Return the [x, y] coordinate for the center point of the cell that contains the specified text.  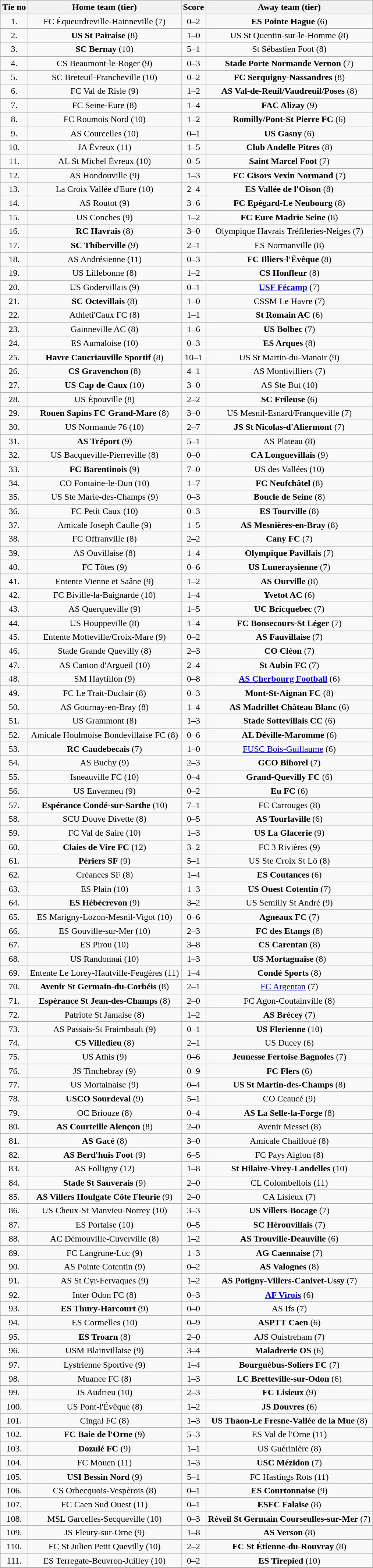
26. [14, 371]
Amicale Chailloué (8) [289, 1141]
US Pont-l'Évêque (8) [104, 1407]
98. [14, 1379]
86. [14, 1211]
FC Carrouges (8) [289, 805]
CO Fontaine-le-Dun (10) [104, 483]
St Romain AC (6) [289, 315]
AS Valognes (8) [289, 1267]
US Normande 76 (10) [104, 427]
St Aubin FC (7) [289, 665]
St Hilaire-Virey-Landelles (10) [289, 1169]
Score [193, 7]
AS Val-de-Reuil/Vaudreuil/Poses (8) [289, 91]
Gainneville AC (8) [104, 329]
49. [14, 693]
Espérance Condé-sur-Sarthe (10) [104, 805]
CS Beaumont-le-Roger (9) [104, 63]
4. [14, 63]
AS Cherbourg Football (6) [289, 679]
ES Aumaloise (10) [104, 343]
MSL Garcelles-Secqueville (10) [104, 1519]
7. [14, 105]
AS Potigny-Villers-Canivet-Ussy (7) [289, 1281]
CA Longuevillais (9) [289, 455]
3–8 [193, 945]
Dozulé FC (9) [104, 1449]
Boucle de Seine (8) [289, 497]
17. [14, 245]
60. [14, 847]
SC Octevillais (8) [104, 301]
FAC Alizay (9) [289, 105]
US Bacqueville-Pierreville (8) [104, 455]
Entente Vienne et Saâne (9) [104, 581]
ES Vallée de l'Oison (8) [289, 189]
10–1 [193, 357]
US Ouest Cotentin (7) [289, 889]
45. [14, 637]
ASPTT Caen (6) [289, 1323]
32. [14, 455]
AS Gournay-en-Bray (8) [104, 707]
AL St Michel Évreux (10) [104, 161]
AS Berd'huis Foot (9) [104, 1155]
US Mortainaise (9) [104, 1085]
Rouen Sapins FC Grand-Mare (8) [104, 413]
6. [14, 91]
St Sébastien Foot (8) [289, 49]
USC Mézidon (7) [289, 1462]
ESFC Falaise (8) [289, 1504]
FC Argentan (7) [289, 987]
92. [14, 1294]
AS Courcelles (10) [104, 133]
1. [14, 21]
36. [14, 511]
2. [14, 35]
68. [14, 959]
FC Flers (6) [289, 1071]
JS St Nicolas-d'Aliermont (7) [289, 427]
103. [14, 1449]
FC Barentinois (9) [104, 469]
US Luneraysienne (7) [289, 567]
FC Lisieux (9) [289, 1393]
FC Hastings Rots (11) [289, 1476]
13. [14, 189]
US Villers-Bocage (7) [289, 1211]
SC Hérouvillais (7) [289, 1225]
73. [14, 1029]
102. [14, 1435]
111. [14, 1561]
US Ste Marie-des-Champs (9) [104, 497]
82. [14, 1155]
AJS Ouistreham (7) [289, 1337]
Romilly/Pont-St Pierre FC (6) [289, 119]
US Guérinière (8) [289, 1449]
48. [14, 679]
58. [14, 819]
19. [14, 273]
Isneauville FC (10) [104, 777]
FC Val de Risle (9) [104, 91]
44. [14, 623]
FC Eure Madrie Seine (8) [289, 217]
Away team (tier) [289, 7]
57. [14, 805]
Entente Motteville/Croix-Mare (9) [104, 637]
10. [14, 147]
US St Martin-du-Manoir (9) [289, 357]
110. [14, 1547]
AS Hondouville (9) [104, 175]
78. [14, 1099]
FC Illiers-l'Évêque (8) [289, 259]
Amicale Houlmoise Bondevillaise FC (8) [104, 735]
USM Blainvillaise (9) [104, 1351]
FC Epégard-Le Neubourg (8) [289, 203]
3–4 [193, 1351]
75. [14, 1057]
FC Équeurdreville-Hainneville (7) [104, 21]
Stade Grande Quevilly (8) [104, 651]
AS Ouvillaise (8) [104, 553]
Olympique Havrais Tréfileries-Neiges (7) [289, 231]
ES Tourville (8) [289, 511]
47. [14, 665]
SC Breteuil-Francheville (10) [104, 77]
63. [14, 889]
Stade Porte Normande Vernon (7) [289, 63]
FC Agon-Coutainville (8) [289, 1001]
AS Tourlaville (6) [289, 819]
12. [14, 175]
54. [14, 763]
US Godervillais (9) [104, 287]
FC St Julien Petit Quevilly (10) [104, 1547]
UC Bricquebec (7) [289, 609]
FC Roumois Nord (10) [104, 119]
FC Langrune-Luc (9) [104, 1253]
AS Fauvillaise (7) [289, 637]
107. [14, 1504]
FUSC Bois-Guillaume (6) [289, 749]
59. [14, 833]
64. [14, 903]
AS Trouville-Deauville (6) [289, 1239]
ES Thury-Harcourt (9) [104, 1309]
US des Vallées (10) [289, 469]
Yvetot AC (6) [289, 595]
AS St Cyr-Fervaques (9) [104, 1281]
FC Tôtes (9) [104, 567]
42. [14, 595]
AS Ourville (8) [289, 581]
69. [14, 973]
RC Caudebecais (7) [104, 749]
40. [14, 567]
US Conches (9) [104, 217]
99. [14, 1393]
104. [14, 1462]
76. [14, 1071]
80. [14, 1127]
Home team (tier) [104, 7]
101. [14, 1421]
FC Le Trait-Duclair (8) [104, 693]
Club Andelle Pîtres (8) [289, 147]
Inter Odon FC (8) [104, 1294]
AS Courteille Alençon (8) [104, 1127]
FC Seine-Eure (8) [104, 105]
US Ducey (6) [289, 1043]
AS Villers Houlgate Côte Fleurie (9) [104, 1197]
US Mesnil-Esnard/Franqueville (7) [289, 413]
AS Ste But (10) [289, 385]
94. [14, 1323]
FC Offranville (8) [104, 539]
SCU Douve Divette (8) [104, 819]
FC Gisors Vexin Normand (7) [289, 175]
US Bolbec (7) [289, 329]
USCO Sourdeval (9) [104, 1099]
US Randonnai (10) [104, 959]
CS Villedieu (8) [104, 1043]
14. [14, 203]
CS Carentan (8) [289, 945]
CL Colombellois (11) [289, 1183]
108. [14, 1519]
AS Verson (8) [289, 1533]
Lystrienne Sportive (9) [104, 1365]
US Cheux-St Manvieu-Norrey (10) [104, 1211]
Bourguébus-Soliers FC (7) [289, 1365]
96. [14, 1351]
Agneaux FC (7) [289, 917]
65. [14, 917]
ES Portaise (10) [104, 1225]
53. [14, 749]
AS Montivilliers (7) [289, 371]
100. [14, 1407]
1–6 [193, 329]
CS Gravenchon (8) [104, 371]
29. [14, 413]
Espérance St Jean-des-Champs (8) [104, 1001]
AS Pointe Cotentin (9) [104, 1267]
3–3 [193, 1211]
US Mortagnaise (8) [289, 959]
ES Arques (8) [289, 343]
SC Bernay (10) [104, 49]
5. [14, 77]
21. [14, 301]
JA Évreux (11) [104, 147]
ES Troarn (8) [104, 1337]
AS Routot (9) [104, 203]
LC Bretteville-sur-Odon (6) [289, 1379]
AS Buchy (9) [104, 763]
6–5 [193, 1155]
66. [14, 931]
US St Pairaise (8) [104, 35]
US Grammont (8) [104, 721]
67. [14, 945]
US Athis (9) [104, 1057]
AS Andrésienne (11) [104, 259]
AS Gacé (8) [104, 1141]
FC St Étienne-du-Rouvray (8) [289, 1547]
Patriote St Jamaise (8) [104, 1015]
52. [14, 735]
AL Déville-Maromme (6) [289, 735]
0–8 [193, 679]
SC Frileuse (6) [289, 399]
FC 3 Rivières (9) [289, 847]
AS Querqueville (9) [104, 609]
US Ste Croix St Lô (8) [289, 861]
FC Pays Aiglon (8) [289, 1155]
ES Cormelles (10) [104, 1323]
JS Tinchebray (9) [104, 1071]
Athleti'Caux FC (8) [104, 315]
FC Val de Saire (10) [104, 833]
US Envermeu (9) [104, 791]
FC Baie de l'Orne (9) [104, 1435]
AS Madrillet Château Blanc (6) [289, 707]
3. [14, 49]
8. [14, 119]
50. [14, 707]
AS Canton d'Argueil (10) [104, 665]
93. [14, 1309]
Jeunesse Fertoise Bagnoles (7) [289, 1057]
Stade Sottevillais CC (6) [289, 721]
9. [14, 133]
7–0 [193, 469]
70. [14, 987]
18. [14, 259]
16. [14, 231]
AS Ifs (7) [289, 1309]
USF Fécamp (7) [289, 287]
FC Neufchâtel (8) [289, 483]
20. [14, 287]
Entente Le Lorey-Hautville-Feugères (11) [104, 973]
FC Mouen (11) [104, 1462]
77. [14, 1085]
83. [14, 1169]
ES Gouville-sur-Mer (10) [104, 931]
41. [14, 581]
74. [14, 1043]
CO Cléon (7) [289, 651]
2–7 [193, 427]
Maladrerie OS (6) [289, 1351]
AS La Selle-la-Forge (8) [289, 1113]
CO Ceaucé (9) [289, 1099]
US Lillebonne (8) [104, 273]
88. [14, 1239]
AS Plateau (8) [289, 441]
ES Normanville (8) [289, 245]
90. [14, 1267]
US St Quentin-sur-le-Homme (8) [289, 35]
51. [14, 721]
ES Pirou (10) [104, 945]
Créances SF (8) [104, 875]
AG Caennaise (7) [289, 1253]
Muance FC (8) [104, 1379]
Réveil St Germain Courseulles-sur-Mer (7) [289, 1519]
24. [14, 343]
33. [14, 469]
81. [14, 1141]
Périers SF (9) [104, 861]
FC Bonsecours-St Léger (7) [289, 623]
72. [14, 1015]
US St Martin-des-Champs (8) [289, 1085]
56. [14, 791]
30. [14, 427]
25. [14, 357]
AC Démouville-Cuverville (8) [104, 1239]
46. [14, 651]
37. [14, 525]
62. [14, 875]
ES Marigny-Lozon-Mesnil-Vigot (10) [104, 917]
91. [14, 1281]
11. [14, 161]
ES Hébécrevon (9) [104, 903]
Amicale Joseph Caulle (9) [104, 525]
CS Honfleur (8) [289, 273]
JS Fleury-sur-Orne (9) [104, 1533]
Tie no [14, 7]
FC Caen Sud Ouest (11) [104, 1504]
23. [14, 329]
38. [14, 539]
31. [14, 441]
US Flerienne (10) [289, 1029]
US Cap de Caux (10) [104, 385]
OC Briouze (8) [104, 1113]
Eu FC (6) [289, 791]
US Gasny (6) [289, 133]
39. [14, 553]
SM Haytillon (9) [104, 679]
Mont-St-Aignan FC (8) [289, 693]
US Thaon-Le Fresne-Vallée de la Mue (8) [289, 1421]
85. [14, 1197]
Grand-Quevilly FC (6) [289, 777]
AS Mesnières-en-Bray (8) [289, 525]
1–7 [193, 483]
109. [14, 1533]
SC Thiberville (9) [104, 245]
Avenir Messei (8) [289, 1127]
Avenir St Germain-du-Corbéis (8) [104, 987]
USI Bessin Nord (9) [104, 1476]
55. [14, 777]
Saint Marcel Foot (7) [289, 161]
FC Serquigny-Nassandres (8) [289, 77]
106. [14, 1490]
84. [14, 1183]
43. [14, 609]
RC Havrais (8) [104, 231]
US Houppeville (8) [104, 623]
AS Passais-St Fraimbault (9) [104, 1029]
28. [14, 399]
Stade St Sauverais (9) [104, 1183]
ES Pointe Hague (6) [289, 21]
JS Douvres (6) [289, 1407]
La Croix Vallée d'Eure (10) [104, 189]
CA Lisieux (7) [289, 1197]
AS Brécey (7) [289, 1015]
22. [14, 315]
AF Virois (6) [289, 1294]
US La Glacerie (9) [289, 833]
105. [14, 1476]
34. [14, 483]
5–3 [193, 1435]
ES Plain (10) [104, 889]
ES Tirepied (10) [289, 1561]
95. [14, 1337]
79. [14, 1113]
4–1 [193, 371]
Claies de Vire FC (12) [104, 847]
AS Folligny (12) [104, 1169]
CSSM Le Havre (7) [289, 301]
89. [14, 1253]
35. [14, 497]
ES Terregate-Beuvron-Juilley (10) [104, 1561]
Condé Sports (8) [289, 973]
AS Tréport (9) [104, 441]
Cingal FC (8) [104, 1421]
JS Audrieu (10) [104, 1393]
27. [14, 385]
FC Biville-la-Baignarde (10) [104, 595]
Havre Caucriauville Sportif (8) [104, 357]
7–1 [193, 805]
15. [14, 217]
97. [14, 1365]
US Semilly St André (9) [289, 903]
71. [14, 1001]
3–6 [193, 203]
US Épouville (8) [104, 399]
87. [14, 1225]
ES Val de l'Orne (11) [289, 1435]
GCO Bihorel (7) [289, 763]
ES Coutances (6) [289, 875]
ES Courtonnaise (9) [289, 1490]
61. [14, 861]
FC Petit Caux (10) [104, 511]
Olympique Pavillais (7) [289, 553]
FC des Etangs (8) [289, 931]
Cany FC (7) [289, 539]
CS Orbecquois-Vespèrois (8) [104, 1490]
